Find where the given text appears and provide that cell's center as [X, Y] coordinate. 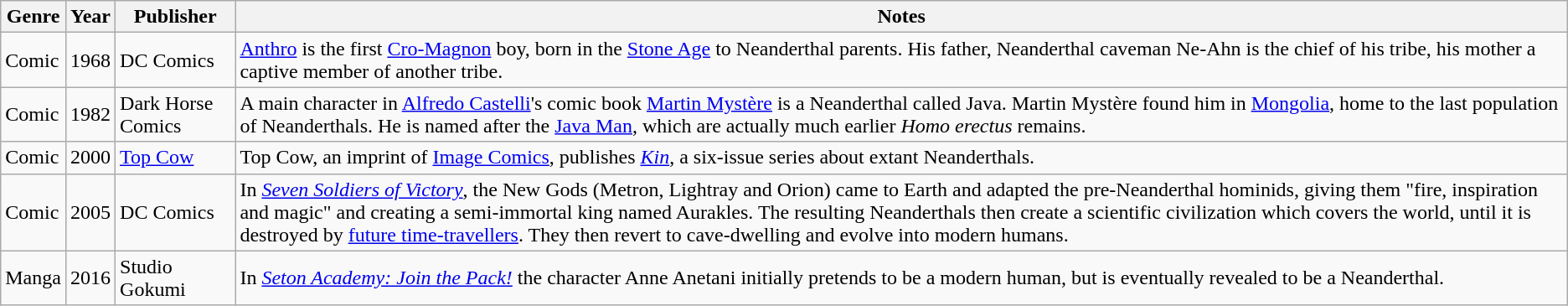
Top Cow, an imprint of Image Comics, publishes Kin, a six-issue series about extant Neanderthals. [901, 158]
1968 [90, 60]
2016 [90, 278]
Genre [34, 17]
Top Cow [176, 158]
Year [90, 17]
Manga [34, 278]
2005 [90, 212]
1982 [90, 114]
Notes [901, 17]
Studio Gokumi [176, 278]
Publisher [176, 17]
Dark Horse Comics [176, 114]
2000 [90, 158]
In Seton Academy: Join the Pack! the character Anne Anetani initially pretends to be a modern human, but is eventually revealed to be a Neanderthal. [901, 278]
